Extract the (x, y) coordinate from the center of the cell holding the provided text.  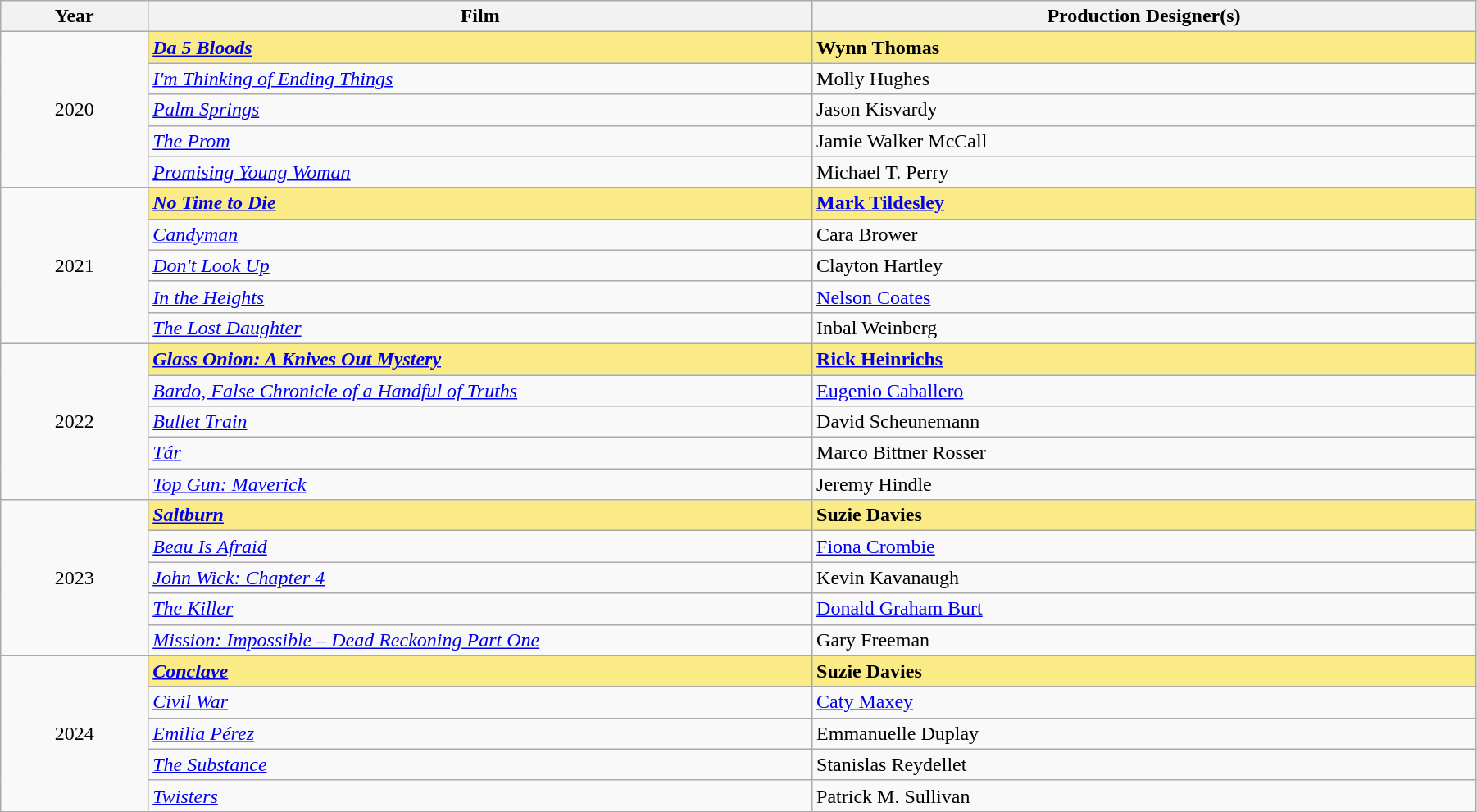
Eugenio Caballero (1144, 391)
Stanislas Reydellet (1144, 764)
Cara Brower (1144, 234)
Donald Graham Burt (1144, 609)
Saltburn (480, 515)
Top Gun: Maverick (480, 484)
Kevin Kavanaugh (1144, 578)
John Wick: Chapter 4 (480, 578)
Caty Maxey (1144, 702)
The Killer (480, 609)
Inbal Weinberg (1144, 328)
Jeremy Hindle (1144, 484)
Emilia Pérez (480, 733)
Nelson Coates (1144, 297)
2022 (75, 421)
Twisters (480, 796)
Beau Is Afraid (480, 547)
The Lost Daughter (480, 328)
Don't Look Up (480, 265)
Film (480, 16)
Year (75, 16)
The Substance (480, 764)
Wynn Thomas (1144, 48)
Rick Heinrichs (1144, 359)
Production Designer(s) (1144, 16)
Bardo, False Chronicle of a Handful of Truths (480, 391)
No Time to Die (480, 203)
Palm Springs (480, 110)
Mark Tildesley (1144, 203)
Marco Bittner Rosser (1144, 453)
Mission: Impossible – Dead Reckoning Part One (480, 640)
Emmanuelle Duplay (1144, 733)
Molly Hughes (1144, 79)
Clayton Hartley (1144, 265)
2024 (75, 733)
The Prom (480, 141)
Tár (480, 453)
Jamie Walker McCall (1144, 141)
Conclave (480, 671)
Civil War (480, 702)
Patrick M. Sullivan (1144, 796)
David Scheunemann (1144, 422)
Bullet Train (480, 422)
Jason Kisvardy (1144, 110)
Fiona Crombie (1144, 547)
2023 (75, 578)
Michael T. Perry (1144, 172)
Candyman (480, 234)
2020 (75, 110)
Da 5 Bloods (480, 48)
In the Heights (480, 297)
Promising Young Woman (480, 172)
I'm Thinking of Ending Things (480, 79)
Gary Freeman (1144, 640)
Glass Onion: A Knives Out Mystery (480, 359)
2021 (75, 265)
